Output the (X, Y) coordinate of the center of the cell containing the given text.  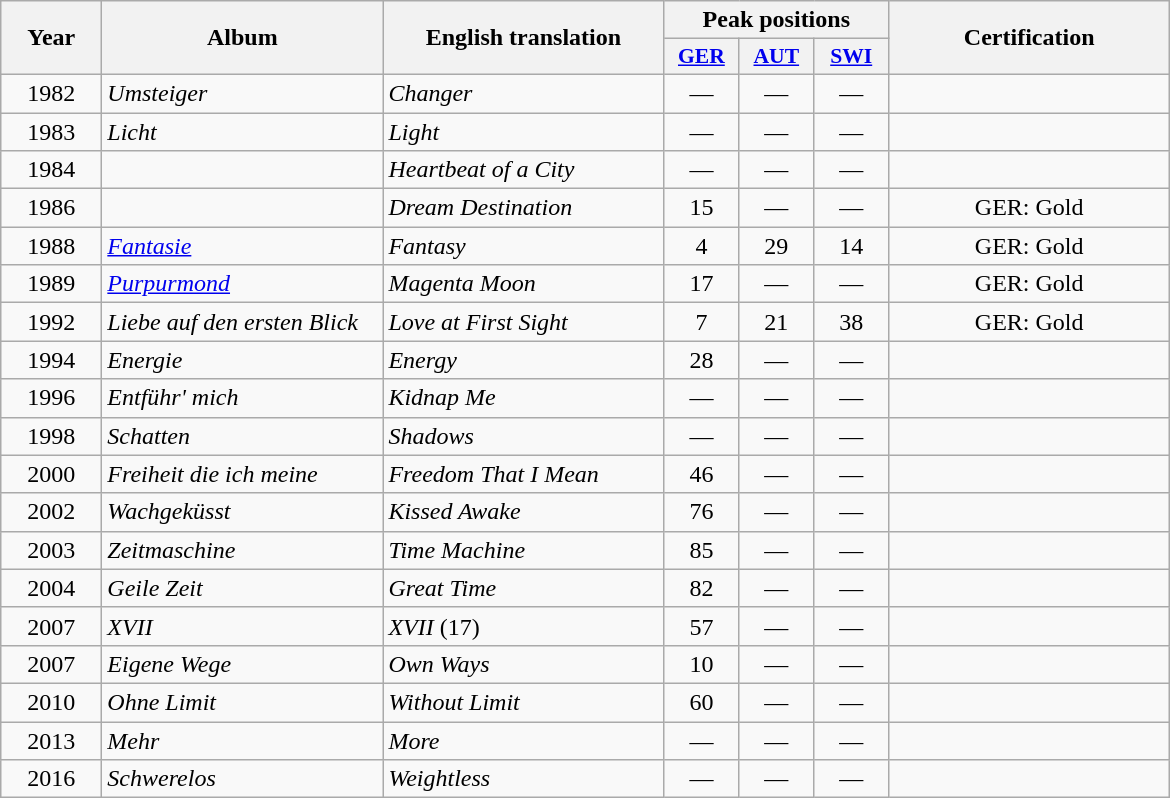
Love at First Sight (524, 322)
Shadows (524, 436)
Fantasy (524, 246)
10 (702, 664)
2016 (52, 779)
Zeitmaschine (242, 550)
Umsteiger (242, 93)
Licht (242, 131)
1992 (52, 322)
Schatten (242, 436)
76 (702, 512)
Freedom That I Mean (524, 474)
4 (702, 246)
28 (702, 360)
Energie (242, 360)
21 (776, 322)
14 (852, 246)
Mehr (242, 741)
SWI (852, 57)
1994 (52, 360)
Own Ways (524, 664)
XVII (17) (524, 626)
2003 (52, 550)
English translation (524, 38)
Light (524, 131)
85 (702, 550)
38 (852, 322)
Freiheit die ich meine (242, 474)
Kissed Awake (524, 512)
2000 (52, 474)
Heartbeat of a City (524, 170)
Wachgeküsst (242, 512)
Eigene Wege (242, 664)
29 (776, 246)
2002 (52, 512)
Liebe auf den ersten Blick (242, 322)
Fantasie (242, 246)
Entführ' mich (242, 398)
2010 (52, 702)
46 (702, 474)
Great Time (524, 588)
Kidnap Me (524, 398)
Peak positions (776, 20)
1988 (52, 246)
Purpurmond (242, 284)
XVII (242, 626)
GER (702, 57)
1996 (52, 398)
1984 (52, 170)
Energy (524, 360)
Changer (524, 93)
60 (702, 702)
1982 (52, 93)
17 (702, 284)
Certification (1030, 38)
82 (702, 588)
2004 (52, 588)
Time Machine (524, 550)
Year (52, 38)
Magenta Moon (524, 284)
1989 (52, 284)
Without Limit (524, 702)
Geile Zeit (242, 588)
Album (242, 38)
1998 (52, 436)
57 (702, 626)
Dream Destination (524, 208)
1986 (52, 208)
15 (702, 208)
Ohne Limit (242, 702)
AUT (776, 57)
More (524, 741)
7 (702, 322)
Schwerelos (242, 779)
Weightless (524, 779)
1983 (52, 131)
2013 (52, 741)
